Capture the cell that displays the provided text and extract its [X, Y] central coordinate. 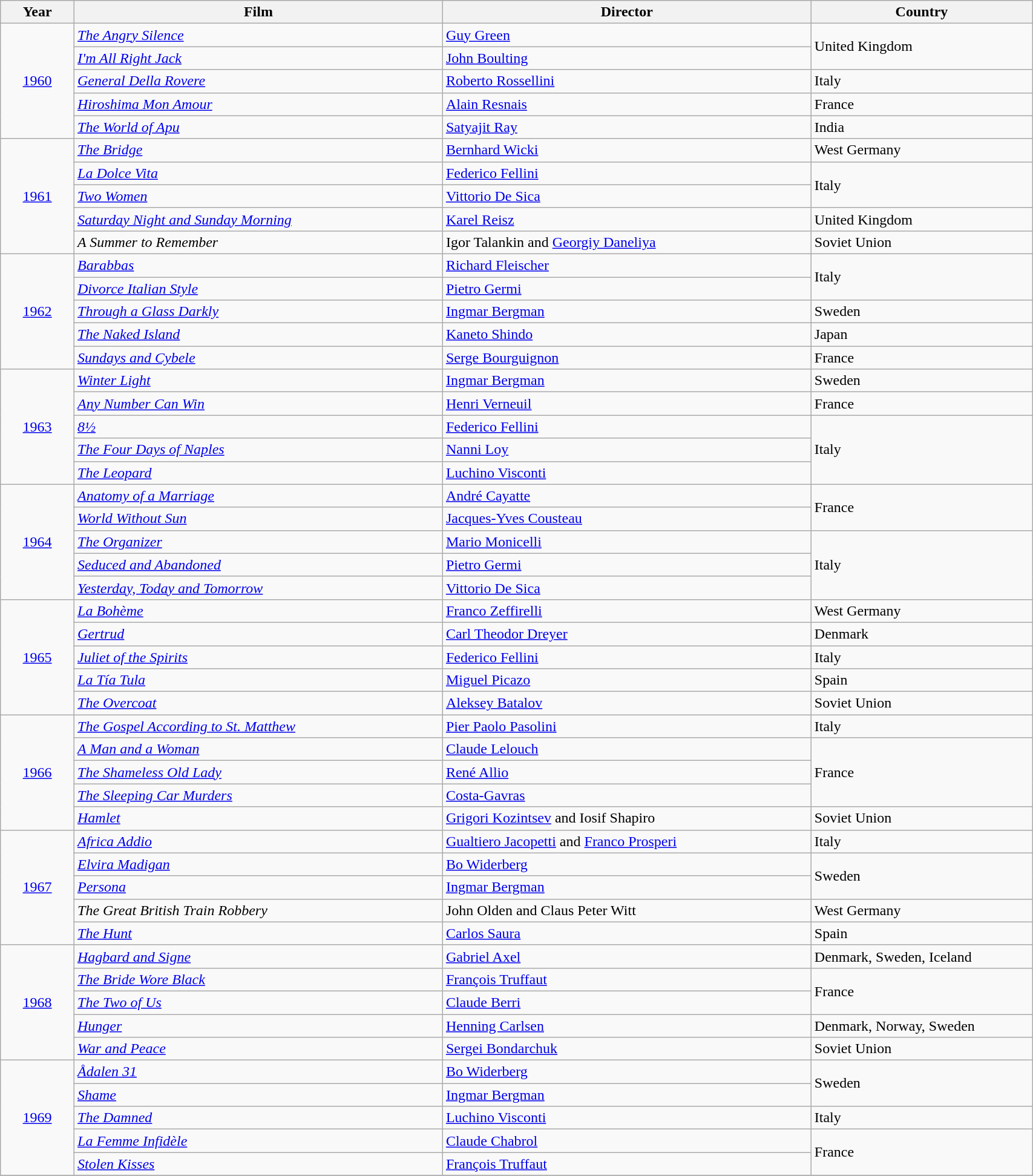
Denmark [921, 634]
Guy Green [627, 35]
I'm All Right Jack [259, 58]
Two Women [259, 196]
Stolen Kisses [259, 1164]
Sergei Bondarchuk [627, 1049]
The Leopard [259, 473]
India [921, 127]
Persona [259, 887]
Gertrud [259, 634]
Gabriel Axel [627, 956]
Divorce Italian Style [259, 289]
Africa Addio [259, 841]
Satyajit Ray [627, 127]
John Boulting [627, 58]
A Summer to Remember [259, 242]
The Sleeping Car Murders [259, 795]
A Man and a Woman [259, 749]
Miguel Picazo [627, 680]
General Della Rovere [259, 81]
1964 [38, 542]
Denmark, Norway, Sweden [921, 1026]
La Dolce Vita [259, 173]
The Hunt [259, 933]
Mario Monicelli [627, 542]
1962 [38, 311]
Any Number Can Win [259, 404]
The Four Days of Naples [259, 450]
Juliet of the Spirits [259, 657]
Hamlet [259, 818]
The Organizer [259, 542]
Sundays and Cybele [259, 358]
The World of Apu [259, 127]
Gualtiero Jacopetti and Franco Prosperi [627, 841]
Shame [259, 1095]
The Angry Silence [259, 35]
Barabbas [259, 265]
Seduced and Abandoned [259, 565]
The Gospel According to St. Matthew [259, 726]
1960 [38, 81]
Nanni Loy [627, 450]
Carlos Saura [627, 933]
Hiroshima Mon Amour [259, 104]
Alain Resnais [627, 104]
Jacques-Yves Cousteau [627, 519]
World Without Sun [259, 519]
Through a Glass Darkly [259, 312]
Country [921, 12]
René Allio [627, 772]
Costa-Gavras [627, 795]
Franco Zeffirelli [627, 611]
Year [38, 12]
Director [627, 12]
The Naked Island [259, 335]
Ådalen 31 [259, 1072]
Denmark, Sweden, Iceland [921, 956]
Hunger [259, 1026]
Serge Bourguignon [627, 358]
War and Peace [259, 1049]
Japan [921, 335]
Roberto Rossellini [627, 81]
Film [259, 12]
Carl Theodor Dreyer [627, 634]
John Olden and Claus Peter Witt [627, 910]
1967 [38, 887]
Claude Chabrol [627, 1141]
Yesterday, Today and Tomorrow [259, 588]
Kaneto Shindo [627, 335]
André Cayatte [627, 496]
La Bohème [259, 611]
Saturday Night and Sunday Morning [259, 219]
Winter Light [259, 381]
Elvira Madigan [259, 864]
The Great British Train Robbery [259, 910]
La Tía Tula [259, 680]
Karel Reisz [627, 219]
The Overcoat [259, 703]
The Bridge [259, 150]
Henri Verneuil [627, 404]
Grigori Kozintsev and Iosif Shapiro [627, 818]
Bernhard Wicki [627, 150]
The Two of Us [259, 1002]
Pier Paolo Pasolini [627, 726]
Aleksey Batalov [627, 703]
Henning Carlsen [627, 1026]
8½ [259, 427]
Claude Berri [627, 1002]
Anatomy of a Marriage [259, 496]
Igor Talankin and Georgiy Daneliya [627, 242]
The Shameless Old Lady [259, 772]
1961 [38, 196]
Claude Lelouch [627, 749]
1969 [38, 1118]
1968 [38, 1002]
The Damned [259, 1118]
Richard Fleischer [627, 265]
1965 [38, 657]
The Bride Wore Black [259, 979]
1966 [38, 772]
1963 [38, 427]
La Femme Infidèle [259, 1141]
Hagbard and Signe [259, 956]
